Output the (x, y) coordinate of the center of the cell containing the given text.  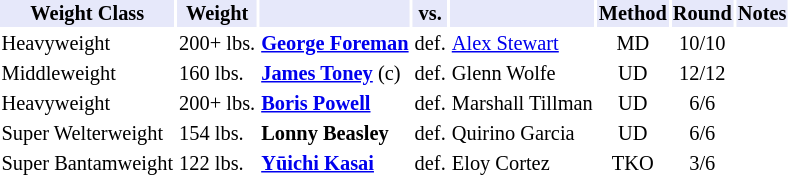
Method (632, 14)
Lonny Beasley (335, 134)
James Toney (c) (335, 74)
MD (632, 44)
12/12 (702, 74)
160 lbs. (218, 74)
Round (702, 14)
George Foreman (335, 44)
10/10 (702, 44)
Quirino Garcia (522, 134)
Notes (762, 14)
Boris Powell (335, 104)
Marshall Tillman (522, 104)
Weight Class (88, 14)
Super Welterweight (88, 134)
Alex Stewart (522, 44)
vs. (430, 14)
154 lbs. (218, 134)
Glenn Wolfe (522, 74)
Weight (218, 14)
Middleweight (88, 74)
